Locate the cell with the specified text and output its [x, y] center coordinate. 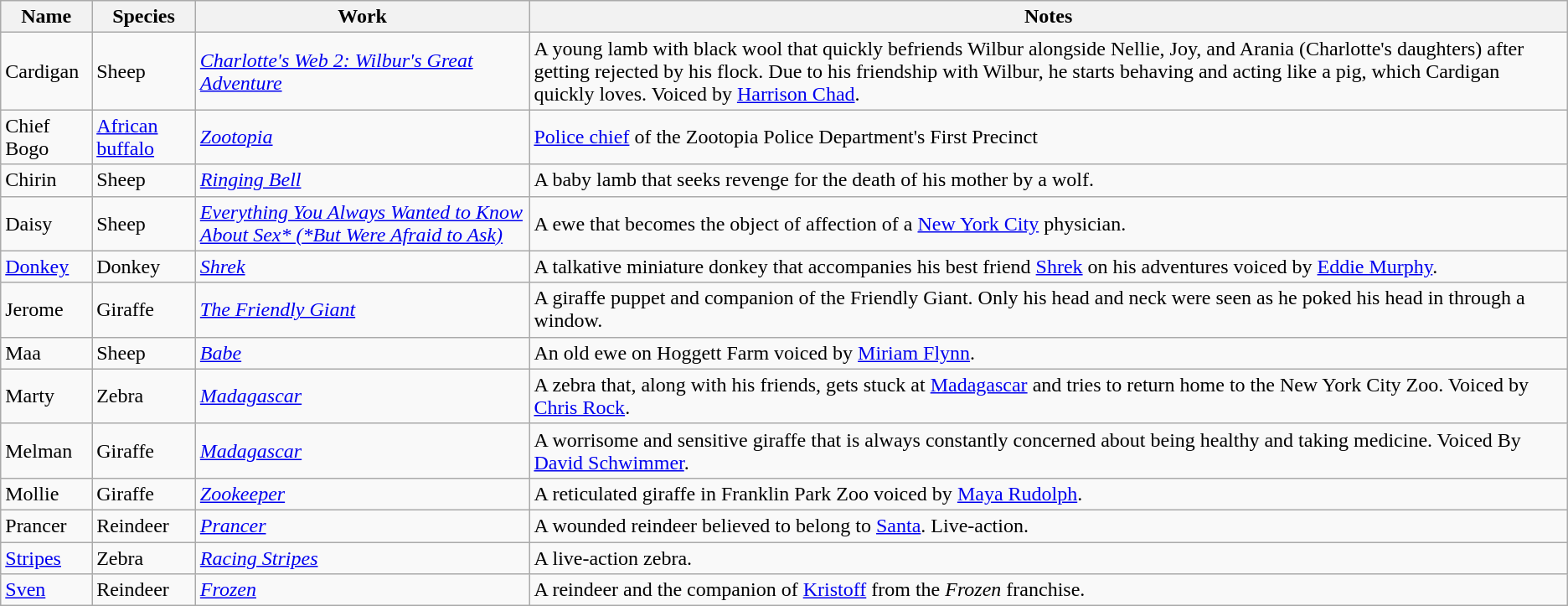
Name [47, 17]
Chirin [47, 180]
Jerome [47, 310]
A reindeer and the companion of Kristoff from the Frozen franchise. [1049, 590]
An old ewe on Hoggett Farm voiced by Miriam Flynn. [1049, 353]
Ringing Bell [362, 180]
Police chief of the Zootopia Police Department's First Precinct [1049, 137]
Zookeeper [362, 494]
A zebra that, along with his friends, gets stuck at Madagascar and tries to return home to the New York City Zoo. Voiced by Chris Rock. [1049, 396]
Charlotte's Web 2: Wilbur's Great Adventure [362, 71]
A reticulated giraffe in Franklin Park Zoo voiced by Maya Rudolph. [1049, 494]
A live-action zebra. [1049, 557]
Daisy [47, 223]
Stripes [47, 557]
A worrisome and sensitive giraffe that is always constantly concerned about being healthy and taking medicine. Voiced By David Schwimmer. [1049, 451]
A giraffe puppet and companion of the Friendly Giant. Only his head and neck were seen as he poked his head in through a window. [1049, 310]
Racing Stripes [362, 557]
A baby lamb that seeks revenge for the death of his mother by a wolf. [1049, 180]
Frozen [362, 590]
Species [144, 17]
Everything You Always Wanted to Know About Sex* (*But Were Afraid to Ask) [362, 223]
Mollie [47, 494]
Shrek [362, 267]
Melman [47, 451]
African buffalo [144, 137]
Zootopia [362, 137]
Chief Bogo [47, 137]
Marty [47, 396]
Work [362, 17]
A ewe that becomes the object of affection of a New York City physician. [1049, 223]
Babe [362, 353]
A wounded reindeer believed to belong to Santa. Live-action. [1049, 526]
Notes [1049, 17]
The Friendly Giant [362, 310]
Sven [47, 590]
Cardigan [47, 71]
A talkative miniature donkey that accompanies his best friend Shrek on his adventures voiced by Eddie Murphy. [1049, 267]
Maa [47, 353]
